Scan for the cell matching the given text and deliver its (X, Y) coordinate at center. 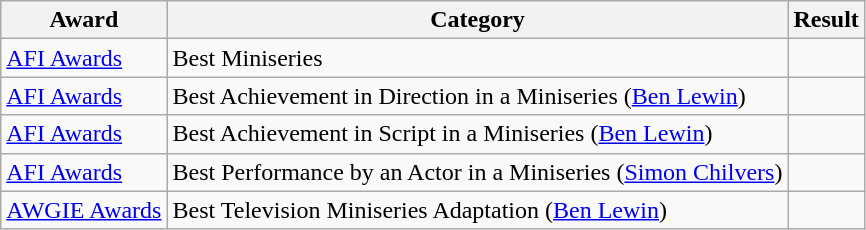
Best Miniseries (478, 58)
Category (478, 20)
Award (84, 20)
Best Performance by an Actor in a Miniseries (Simon Chilvers) (478, 172)
Result (826, 20)
Best Television Miniseries Adaptation (Ben Lewin) (478, 210)
Best Achievement in Direction in a Miniseries (Ben Lewin) (478, 96)
Best Achievement in Script in a Miniseries (Ben Lewin) (478, 134)
AWGIE Awards (84, 210)
